Capture the cell that displays the provided text and extract its [X, Y] central coordinate. 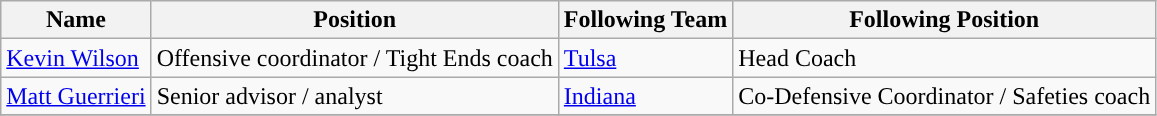
Position [354, 20]
Offensive coordinator / Tight Ends coach [354, 58]
Tulsa [645, 58]
Matt Guerrieri [76, 96]
Following Team [645, 20]
Co-Defensive Coordinator / Safeties coach [944, 96]
Name [76, 20]
Kevin Wilson [76, 58]
Indiana [645, 96]
Head Coach [944, 58]
Following Position [944, 20]
Senior advisor / analyst [354, 96]
